Output the (X, Y) coordinate of the center of the cell containing the given text.  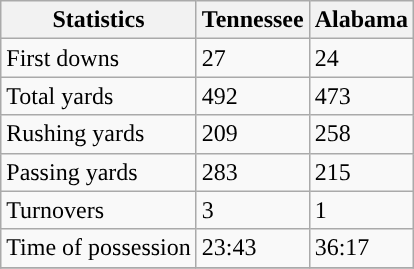
215 (361, 172)
36:17 (361, 248)
492 (252, 96)
Total yards (99, 96)
24 (361, 58)
Rushing yards (99, 134)
Turnovers (99, 210)
473 (361, 96)
Tennessee (252, 20)
3 (252, 210)
Passing yards (99, 172)
First downs (99, 58)
27 (252, 58)
209 (252, 134)
23:43 (252, 248)
1 (361, 210)
Time of possession (99, 248)
Alabama (361, 20)
Statistics (99, 20)
283 (252, 172)
258 (361, 134)
